Identify which cell holds the provided text, then report its (x, y) central coordinate. 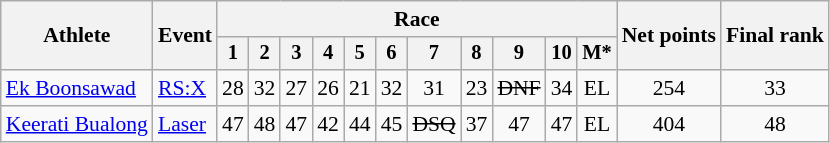
RS:X (185, 88)
DNF (518, 88)
7 (434, 54)
Laser (185, 124)
10 (562, 54)
27 (296, 88)
21 (360, 88)
5 (360, 54)
33 (775, 88)
1 (233, 54)
6 (392, 54)
9 (518, 54)
254 (669, 88)
4 (328, 54)
Event (185, 36)
37 (477, 124)
42 (328, 124)
34 (562, 88)
26 (328, 88)
Net points (669, 36)
44 (360, 124)
28 (233, 88)
Ek Boonsawad (77, 88)
Athlete (77, 36)
Race (417, 19)
2 (265, 54)
Keerati Bualong (77, 124)
8 (477, 54)
31 (434, 88)
M* (596, 54)
3 (296, 54)
Final rank (775, 36)
45 (392, 124)
23 (477, 88)
DSQ (434, 124)
404 (669, 124)
